Return the (X, Y) coordinate for the center point of the cell that contains the specified text.  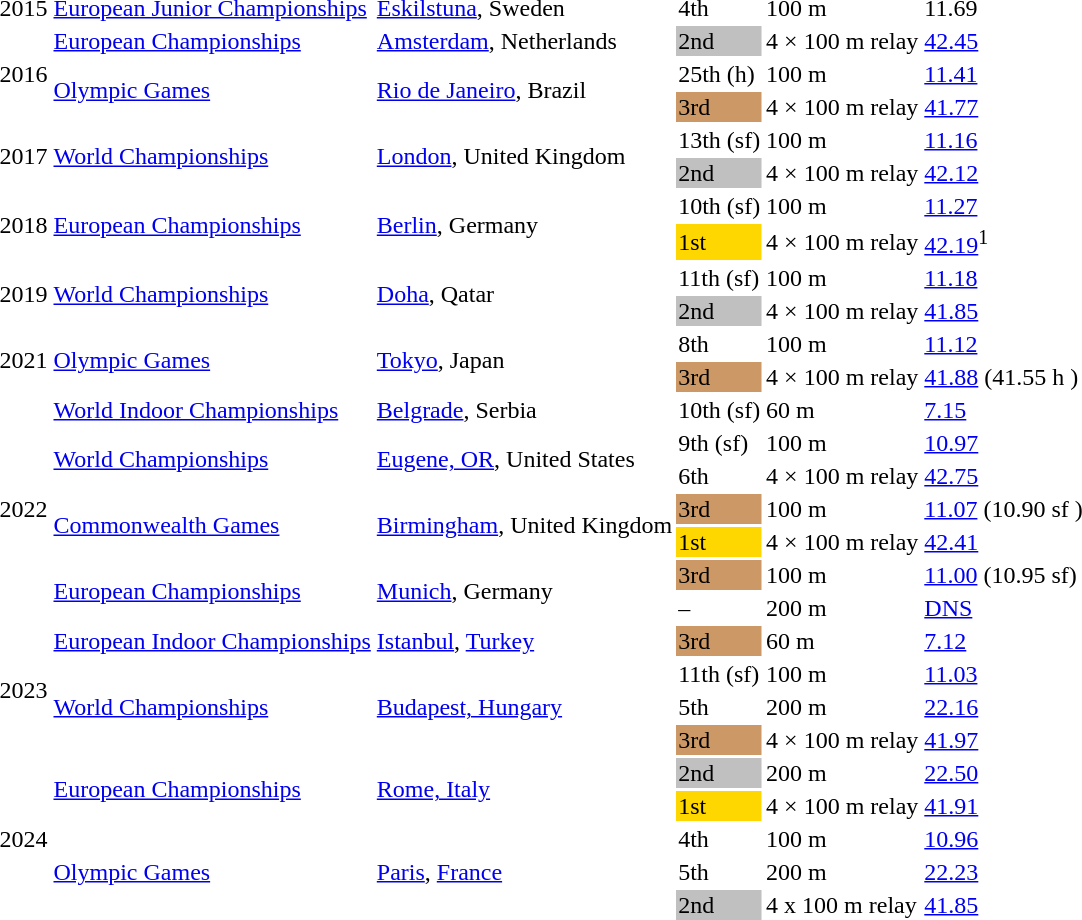
Berlin, Germany (524, 226)
– (720, 608)
Munich, Germany (524, 592)
Amsterdam, Netherlands (524, 41)
4 x 100 m relay (842, 905)
Paris, France (524, 872)
Rio de Janeiro, Brazil (524, 90)
Budapest, Hungary (524, 707)
European Indoor Championships (212, 641)
Tokyo, Japan (524, 360)
Istanbul, Turkey (524, 641)
London, United Kingdom (524, 156)
Commonwealth Games (212, 526)
13th (sf) (720, 140)
4th (720, 839)
World Indoor Championships (212, 410)
25th (h) (720, 74)
6th (720, 476)
8th (720, 344)
Birmingham, United Kingdom (524, 526)
Eugene, OR, United States (524, 460)
Rome, Italy (524, 790)
Belgrade, Serbia (524, 410)
9th (sf) (720, 443)
Doha, Qatar (524, 294)
